Find where the given text appears and provide that cell's center as [X, Y] coordinate. 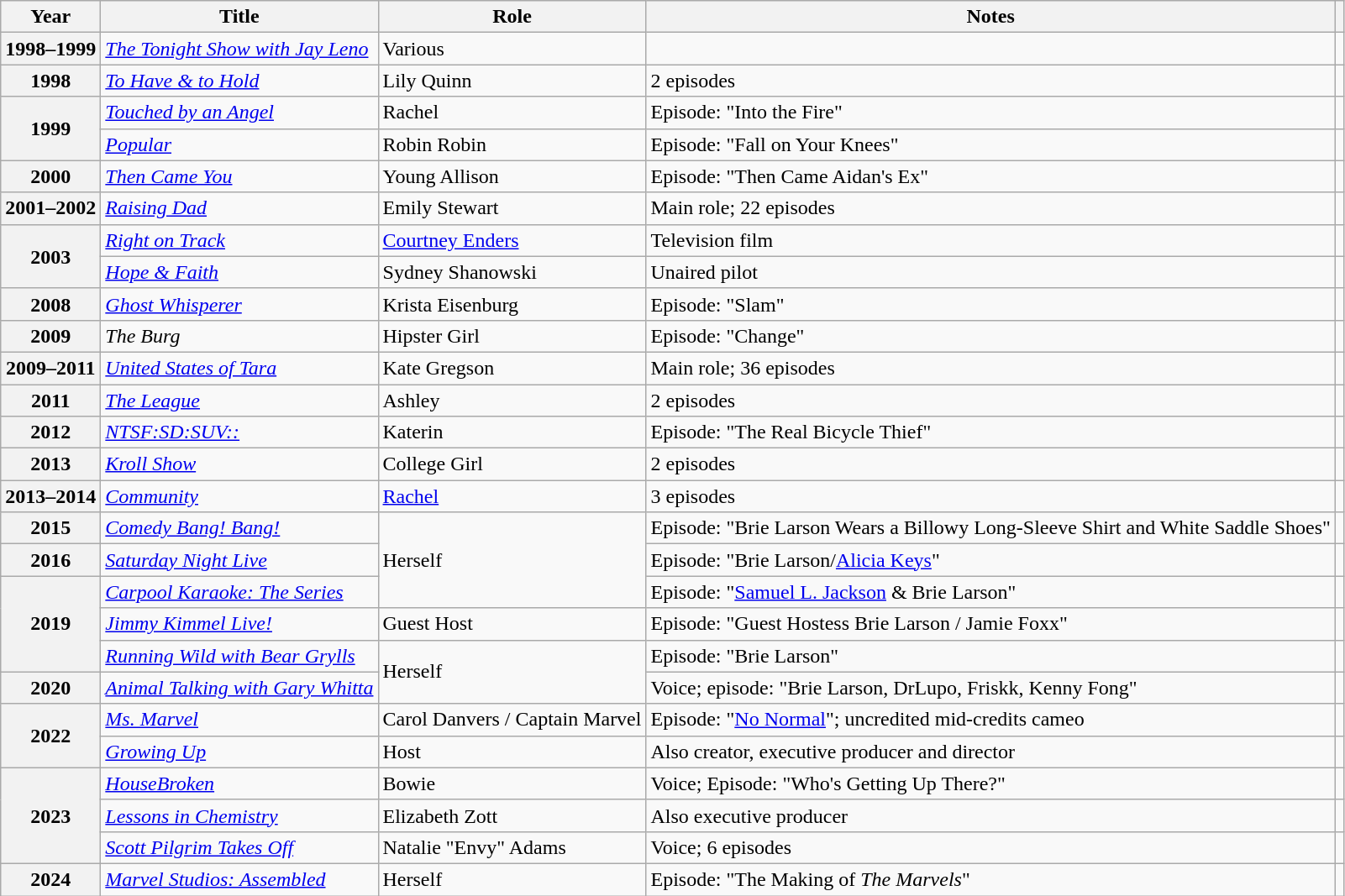
Host [512, 752]
2009–2011 [50, 368]
Unaired pilot [990, 272]
Jimmy Kimmel Live! [239, 624]
2015 [50, 528]
Touched by an Angel [239, 113]
College Girl [512, 464]
Popular [239, 144]
2013 [50, 464]
Growing Up [239, 752]
Community [239, 496]
Animal Talking with Gary Whitta [239, 688]
Main role; 22 episodes [990, 208]
2009 [50, 336]
Krista Eisenburg [512, 304]
HouseBroken [239, 783]
Also creator, executive producer and director [990, 752]
The Tonight Show with Jay Leno [239, 49]
To Have & to Hold [239, 81]
Voice; episode: "Brie Larson, DrLupo, Friskk, Kenny Fong" [990, 688]
Kroll Show [239, 464]
2016 [50, 560]
Courtney Enders [512, 240]
2011 [50, 401]
Voice; 6 episodes [990, 847]
Ashley [512, 401]
Comedy Bang! Bang! [239, 528]
2008 [50, 304]
NTSF:SD:SUV:: [239, 432]
2022 [50, 736]
Notes [990, 17]
Year [50, 17]
Katerin [512, 432]
3 episodes [990, 496]
Lily Quinn [512, 81]
Main role; 36 episodes [990, 368]
1998–1999 [50, 49]
Lessons in Chemistry [239, 815]
Sydney Shanowski [512, 272]
Role [512, 17]
2024 [50, 879]
2001–2002 [50, 208]
Kate Gregson [512, 368]
Carol Danvers / Captain Marvel [512, 720]
United States of Tara [239, 368]
Episode: "Brie Larson" [990, 656]
Hipster Girl [512, 336]
Also executive producer [990, 815]
Natalie "Envy" Adams [512, 847]
Episode: "The Real Bicycle Thief" [990, 432]
Episode: "Fall on Your Knees" [990, 144]
2012 [50, 432]
Episode: "Guest Hostess Brie Larson / Jamie Foxx" [990, 624]
Running Wild with Bear Grylls [239, 656]
2013–2014 [50, 496]
Episode: "Slam" [990, 304]
Carpool Karaoke: The Series [239, 592]
Raising Dad [239, 208]
2003 [50, 256]
Marvel Studios: Assembled [239, 879]
Young Allison [512, 176]
Various [512, 49]
The Burg [239, 336]
Bowie [512, 783]
Right on Track [239, 240]
Then Came You [239, 176]
Episode: "No Normal"; uncredited mid-credits cameo [990, 720]
Episode: "Brie Larson Wears a Billowy Long-Sleeve Shirt and White Saddle Shoes" [990, 528]
Episode: "Then Came Aidan's Ex" [990, 176]
Scott Pilgrim Takes Off [239, 847]
Ghost Whisperer [239, 304]
Emily Stewart [512, 208]
Episode: "The Making of The Marvels" [990, 879]
Ms. Marvel [239, 720]
Title [239, 17]
Episode: "Into the Fire" [990, 113]
Hope & Faith [239, 272]
Television film [990, 240]
Episode: "Brie Larson/Alicia Keys" [990, 560]
Episode: "Samuel L. Jackson & Brie Larson" [990, 592]
2019 [50, 624]
2020 [50, 688]
2000 [50, 176]
1999 [50, 128]
1998 [50, 81]
Voice; Episode: "Who's Getting Up There?" [990, 783]
Episode: "Change" [990, 336]
Elizabeth Zott [512, 815]
Robin Robin [512, 144]
The League [239, 401]
2023 [50, 815]
Guest Host [512, 624]
Saturday Night Live [239, 560]
